Pinpoint the cell where the given text exists, returning its [x, y] midpoint coordinate. 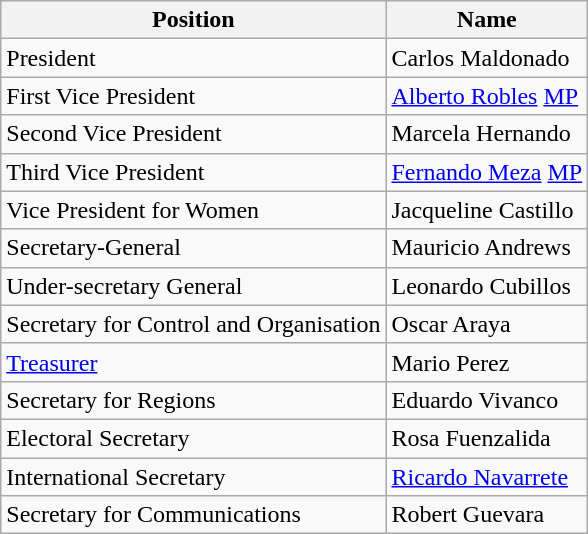
Robert Guevara [487, 515]
Alberto Robles MP [487, 96]
Marcela Hernando [487, 134]
Third Vice President [194, 172]
Treasurer [194, 362]
Secretary for Communications [194, 515]
Rosa Fuenzalida [487, 438]
Position [194, 20]
Oscar Araya [487, 324]
Under-secretary General [194, 286]
Second Vice President [194, 134]
Eduardo Vivanco [487, 400]
Fernando Meza MP [487, 172]
Name [487, 20]
Ricardo Navarrete [487, 477]
Electoral Secretary [194, 438]
President [194, 58]
Mauricio Andrews [487, 248]
Secretary-General [194, 248]
First Vice President [194, 96]
Vice President for Women [194, 210]
Secretary for Control and Organisation [194, 324]
Jacqueline Castillo [487, 210]
Leonardo Cubillos [487, 286]
Carlos Maldonado [487, 58]
International Secretary [194, 477]
Mario Perez [487, 362]
Secretary for Regions [194, 400]
